Output the [X, Y] coordinate of the center of the cell containing the given text.  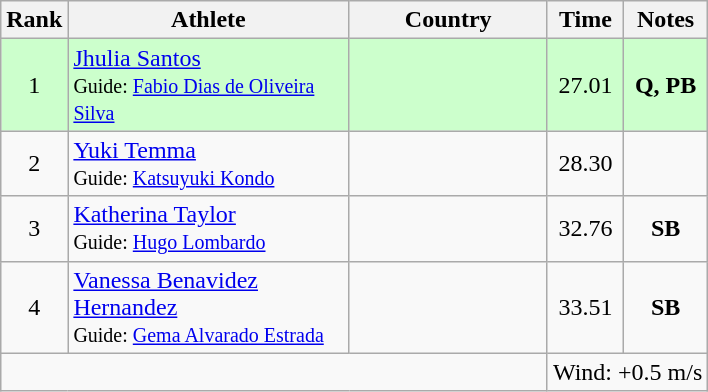
4 [34, 307]
3 [34, 228]
32.76 [585, 228]
27.01 [585, 85]
33.51 [585, 307]
Vanessa Benavidez HernandezGuide: Gema Alvarado Estrada [208, 307]
Notes [665, 20]
Rank [34, 20]
Wind: +0.5 m/s [627, 372]
2 [34, 164]
28.30 [585, 164]
1 [34, 85]
Yuki TemmaGuide: Katsuyuki Kondo [208, 164]
Time [585, 20]
Country [448, 20]
Jhulia SantosGuide: Fabio Dias de Oliveira Silva [208, 85]
Q, PB [665, 85]
Katherina TaylorGuide: Hugo Lombardo [208, 228]
Athlete [208, 20]
